Capture the cell that displays the provided text and extract its [X, Y] central coordinate. 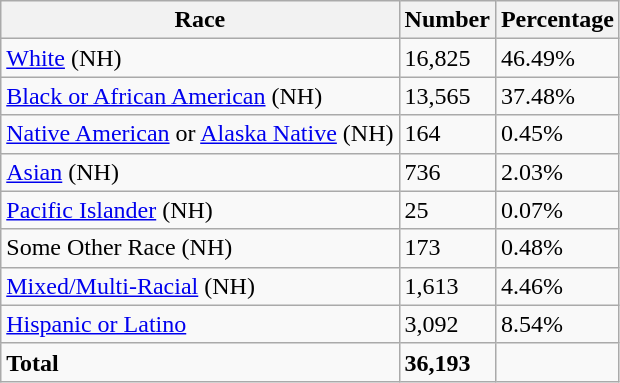
0.45% [557, 134]
25 [447, 210]
Total [200, 362]
1,613 [447, 286]
Some Other Race (NH) [200, 248]
37.48% [557, 96]
16,825 [447, 58]
3,092 [447, 324]
0.07% [557, 210]
Pacific Islander (NH) [200, 210]
46.49% [557, 58]
White (NH) [200, 58]
Number [447, 20]
Asian (NH) [200, 172]
Mixed/Multi-Racial (NH) [200, 286]
164 [447, 134]
Hispanic or Latino [200, 324]
8.54% [557, 324]
Race [200, 20]
736 [447, 172]
Native American or Alaska Native (NH) [200, 134]
173 [447, 248]
Black or African American (NH) [200, 96]
Percentage [557, 20]
0.48% [557, 248]
2.03% [557, 172]
13,565 [447, 96]
4.46% [557, 286]
36,193 [447, 362]
